Locate the cell with the specified text and output its (x, y) center coordinate. 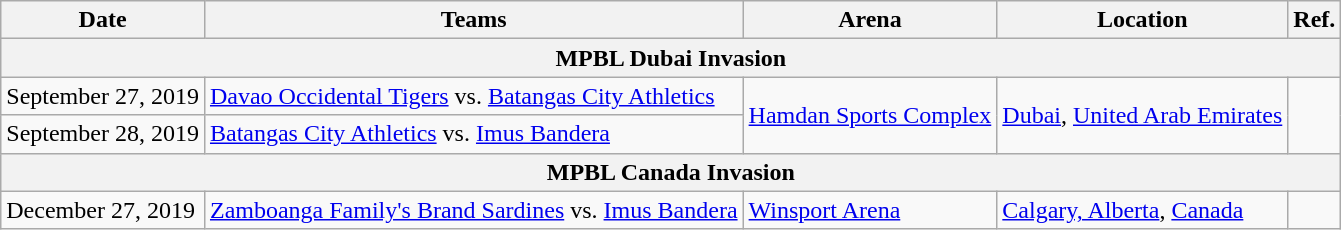
September 28, 2019 (103, 134)
MPBL Canada Invasion (671, 172)
Batangas City Athletics vs. Imus Bandera (474, 134)
Arena (870, 20)
Location (1142, 20)
December 27, 2019 (103, 210)
Dubai, United Arab Emirates (1142, 115)
Ref. (1314, 20)
September 27, 2019 (103, 96)
MPBL Dubai Invasion (671, 58)
Hamdan Sports Complex (870, 115)
Calgary, Alberta, Canada (1142, 210)
Zamboanga Family's Brand Sardines vs. Imus Bandera (474, 210)
Date (103, 20)
Winsport Arena (870, 210)
Davao Occidental Tigers vs. Batangas City Athletics (474, 96)
Teams (474, 20)
